Locate the cell with the specified text and output its (X, Y) center coordinate. 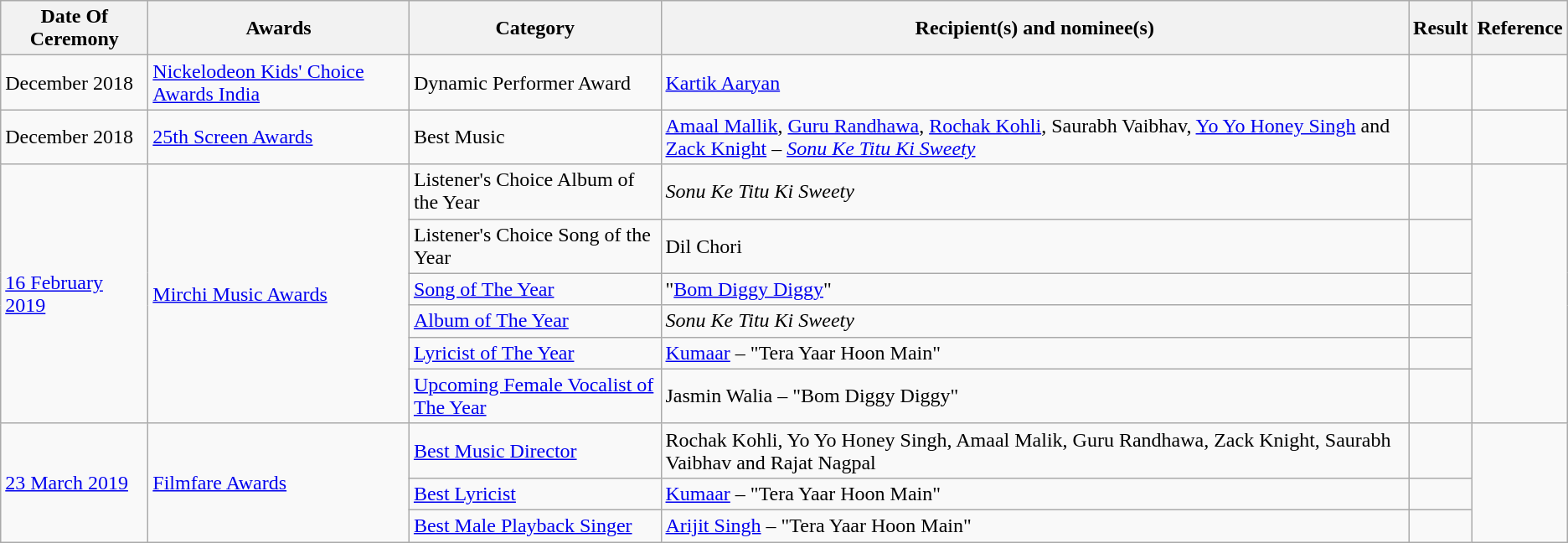
Dynamic Performer Award (534, 82)
Nickelodeon Kids' Choice Awards India (279, 82)
Listener's Choice Song of the Year (534, 246)
Song of The Year (534, 289)
Upcoming Female Vocalist of The Year (534, 396)
Rochak Kohli, Yo Yo Honey Singh, Amaal Malik, Guru Randhawa, Zack Knight, Saurabh Vaibhav and Rajat Nagpal (1035, 451)
Arijit Singh – "Tera Yaar Hoon Main" (1035, 525)
Best Music (534, 137)
Amaal Mallik, Guru Randhawa, Rochak Kohli, Saurabh Vaibhav, Yo Yo Honey Singh and Zack Knight – Sonu Ke Titu Ki Sweety (1035, 137)
Album of The Year (534, 321)
Result (1441, 28)
Best Lyricist (534, 494)
Recipient(s) and nominee(s) (1035, 28)
Kartik Aaryan (1035, 82)
23 March 2019 (75, 483)
Best Music Director (534, 451)
Reference (1519, 28)
Mirchi Music Awards (279, 293)
Awards (279, 28)
16 February 2019 (75, 293)
Category (534, 28)
"Bom Diggy Diggy" (1035, 289)
Date Of Ceremony (75, 28)
Dil Chori (1035, 246)
25th Screen Awards (279, 137)
Best Male Playback Singer (534, 525)
Lyricist of The Year (534, 353)
Jasmin Walia – "Bom Diggy Diggy" (1035, 396)
Filmfare Awards (279, 483)
Listener's Choice Album of the Year (534, 191)
